Determine the (X, Y) coordinate at the center of the cell enclosing the given text.  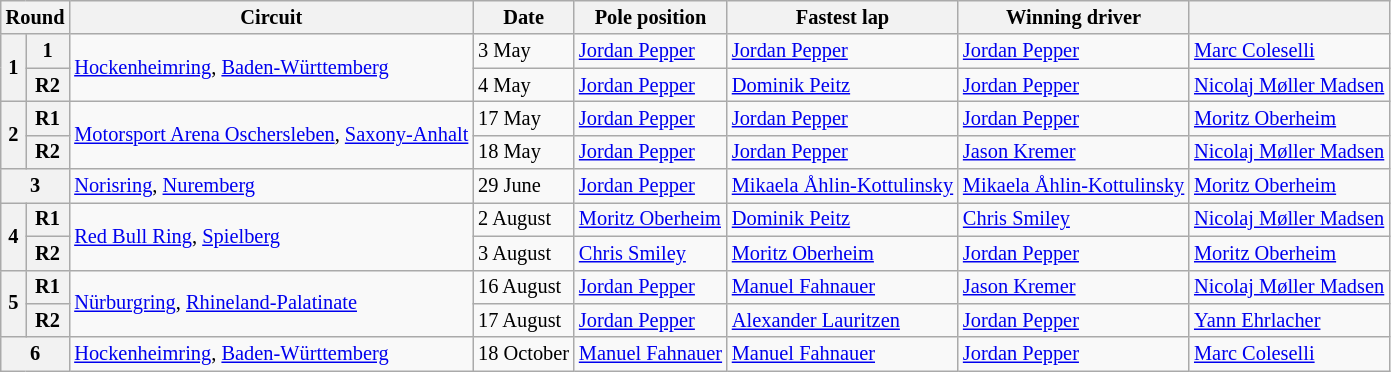
Winning driver (1074, 17)
Nürburgring, Rhineland-Palatinate (271, 304)
18 October (524, 354)
6 (36, 354)
17 May (524, 118)
Red Bull Ring, Spielberg (271, 236)
Yann Ehrlacher (1289, 320)
2 August (524, 219)
17 August (524, 320)
Round (36, 17)
18 May (524, 152)
5 (14, 304)
16 August (524, 287)
Alexander Lauritzen (842, 320)
Circuit (271, 17)
3 May (524, 51)
4 May (524, 85)
2 (14, 134)
Pole position (650, 17)
4 (14, 236)
3 (36, 186)
Fastest lap (842, 17)
Date (524, 17)
3 August (524, 253)
29 June (524, 186)
Norisring, Nuremberg (271, 186)
Motorsport Arena Oschersleben, Saxony-Anhalt (271, 134)
